Extract the [x, y] coordinate from the center of the cell holding the provided text.  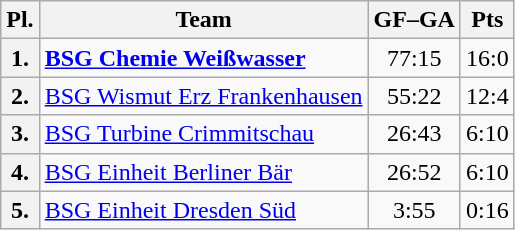
Team [204, 20]
55:22 [414, 96]
0:16 [487, 210]
26:43 [414, 134]
4. [20, 172]
BSG Einheit Berliner Bär [204, 172]
GF–GA [414, 20]
BSG Einheit Dresden Süd [204, 210]
Pl. [20, 20]
3. [20, 134]
BSG Wismut Erz Frankenhausen [204, 96]
77:15 [414, 58]
1. [20, 58]
Pts [487, 20]
BSG Chemie Weißwasser [204, 58]
12:4 [487, 96]
3:55 [414, 210]
5. [20, 210]
26:52 [414, 172]
2. [20, 96]
16:0 [487, 58]
BSG Turbine Crimmitschau [204, 134]
